From the cell containing the given text, extract its center point as [x, y] coordinate. 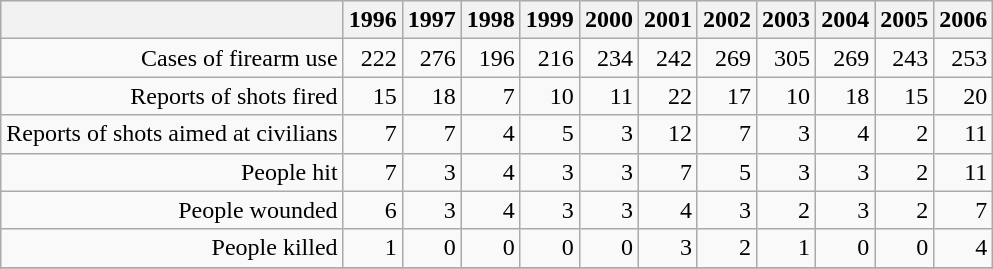
2005 [904, 20]
2001 [668, 20]
1996 [372, 20]
People hit [172, 172]
People wounded [172, 210]
242 [668, 58]
2002 [726, 20]
2006 [964, 20]
People killed [172, 248]
196 [490, 58]
Reports of shots fired [172, 96]
22 [668, 96]
2000 [608, 20]
243 [904, 58]
305 [786, 58]
2003 [786, 20]
2004 [846, 20]
17 [726, 96]
6 [372, 210]
1999 [550, 20]
20 [964, 96]
276 [432, 58]
234 [608, 58]
253 [964, 58]
216 [550, 58]
222 [372, 58]
Reports of shots aimed at civilians [172, 134]
Cases of firearm use [172, 58]
12 [668, 134]
1998 [490, 20]
1997 [432, 20]
